Output the (X, Y) coordinate of the center of the cell containing the given text.  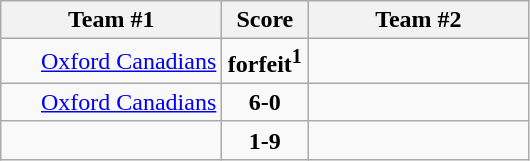
Score (265, 20)
6-0 (265, 102)
Team #1 (112, 20)
forfeit1 (265, 62)
Team #2 (418, 20)
1-9 (265, 140)
